Determine the [X, Y] coordinate at the center of the cell enclosing the given text.  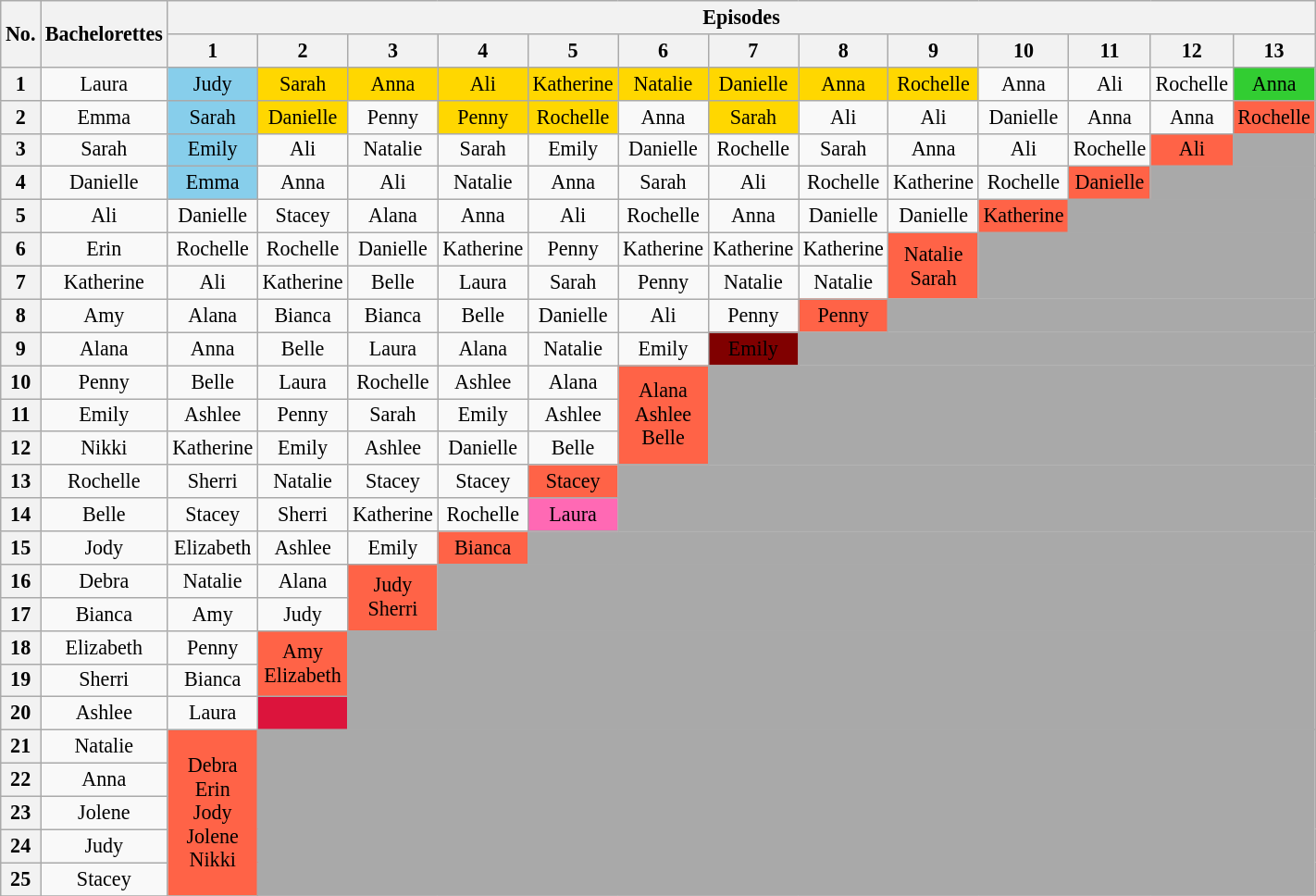
No. [20, 33]
15 [20, 547]
JudySherri [392, 597]
23 [20, 813]
18 [20, 647]
Episodes [741, 17]
22 [20, 779]
Bachelorettes [104, 33]
Erin [104, 249]
AlanaAshleeBelle [663, 415]
25 [20, 879]
NatalieSarah [933, 266]
20 [20, 714]
19 [20, 680]
24 [20, 846]
16 [20, 580]
14 [20, 515]
AmyElizabeth [302, 664]
17 [20, 614]
Debra [104, 580]
Nikki [104, 448]
21 [20, 746]
DebraErinJodyJoleneNikki [213, 813]
Jolene [104, 813]
Jody [104, 547]
